Return the [X, Y] coordinate for the center point of the cell that contains the specified text.  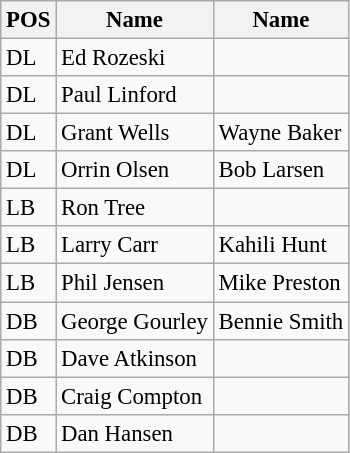
Bennie Smith [280, 321]
Dan Hansen [135, 433]
Mike Preston [280, 283]
George Gourley [135, 321]
Ed Rozeski [135, 58]
Ron Tree [135, 208]
Larry Carr [135, 245]
POS [28, 20]
Bob Larsen [280, 170]
Phil Jensen [135, 283]
Paul Linford [135, 95]
Kahili Hunt [280, 245]
Grant Wells [135, 133]
Craig Compton [135, 396]
Dave Atkinson [135, 358]
Wayne Baker [280, 133]
Orrin Olsen [135, 170]
